Find where the given text appears and provide that cell's center as [x, y] coordinate. 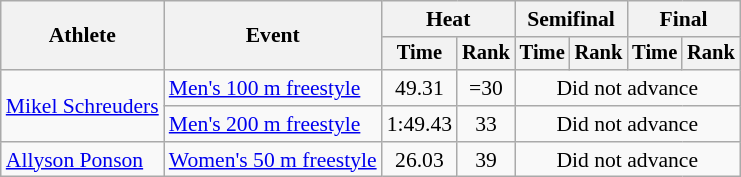
Men's 100 m freestyle [273, 88]
33 [486, 124]
1:49.43 [420, 124]
Men's 200 m freestyle [273, 124]
=30 [486, 88]
Mikel Schreuders [82, 106]
Event [273, 36]
49.31 [420, 88]
Semifinal [571, 19]
Heat [448, 19]
Athlete [82, 36]
Final [683, 19]
